Return the (X, Y) coordinate for the center point of the cell that contains the specified text.  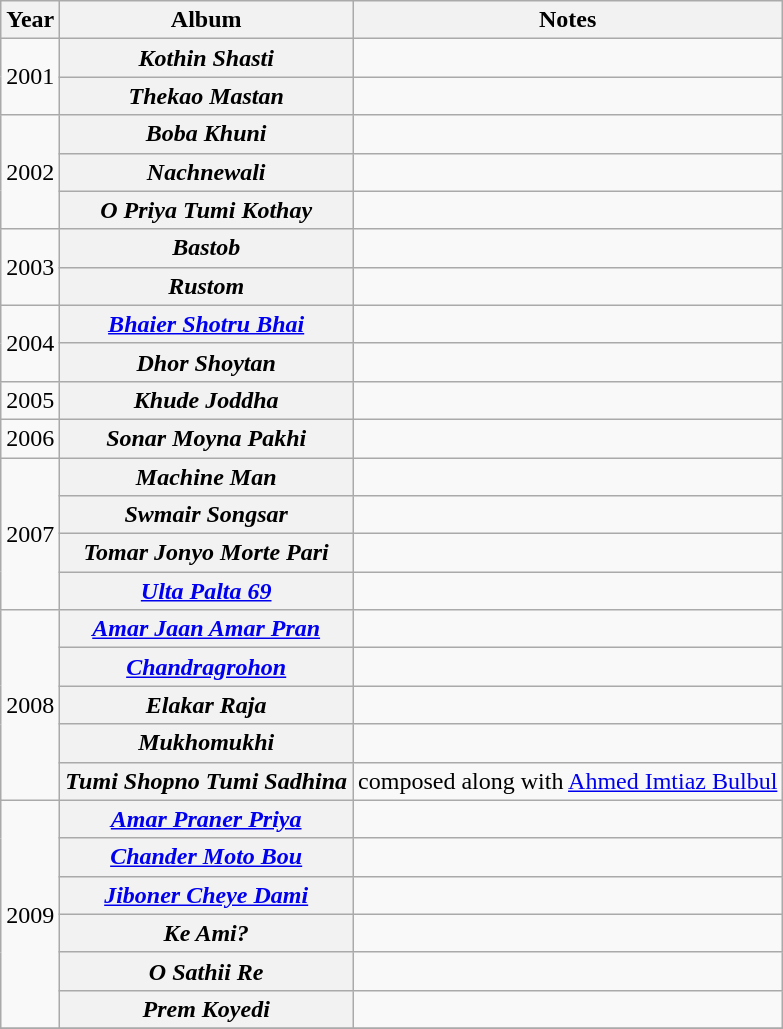
2003 (30, 267)
Amar Jaan Amar Pran (206, 629)
Nachnewali (206, 172)
Jiboner Cheye Dami (206, 895)
Bastob (206, 248)
Kothin Shasti (206, 58)
Swmair Songsar (206, 515)
Machine Man (206, 477)
Notes (568, 20)
Year (30, 20)
Rustom (206, 286)
2009 (30, 914)
O Priya Tumi Kothay (206, 210)
2005 (30, 400)
2004 (30, 343)
Ulta Palta 69 (206, 591)
Ke Ami? (206, 933)
Boba Khuni (206, 134)
2006 (30, 438)
Tumi Shopno Tumi Sadhina (206, 781)
Thekao Mastan (206, 96)
2008 (30, 705)
Chandragrohon (206, 667)
2007 (30, 534)
Chander Moto Bou (206, 857)
Dhor Shoytan (206, 362)
Bhaier Shotru Bhai (206, 324)
Khude Joddha (206, 400)
2002 (30, 172)
composed along with Ahmed Imtiaz Bulbul (568, 781)
Sonar Moyna Pakhi (206, 438)
O Sathii Re (206, 971)
Album (206, 20)
Elakar Raja (206, 705)
Mukhomukhi (206, 743)
Tomar Jonyo Morte Pari (206, 553)
Amar Praner Priya (206, 819)
Prem Koyedi (206, 1009)
2001 (30, 77)
